Determine the [x, y] coordinate at the center of the cell enclosing the given text.  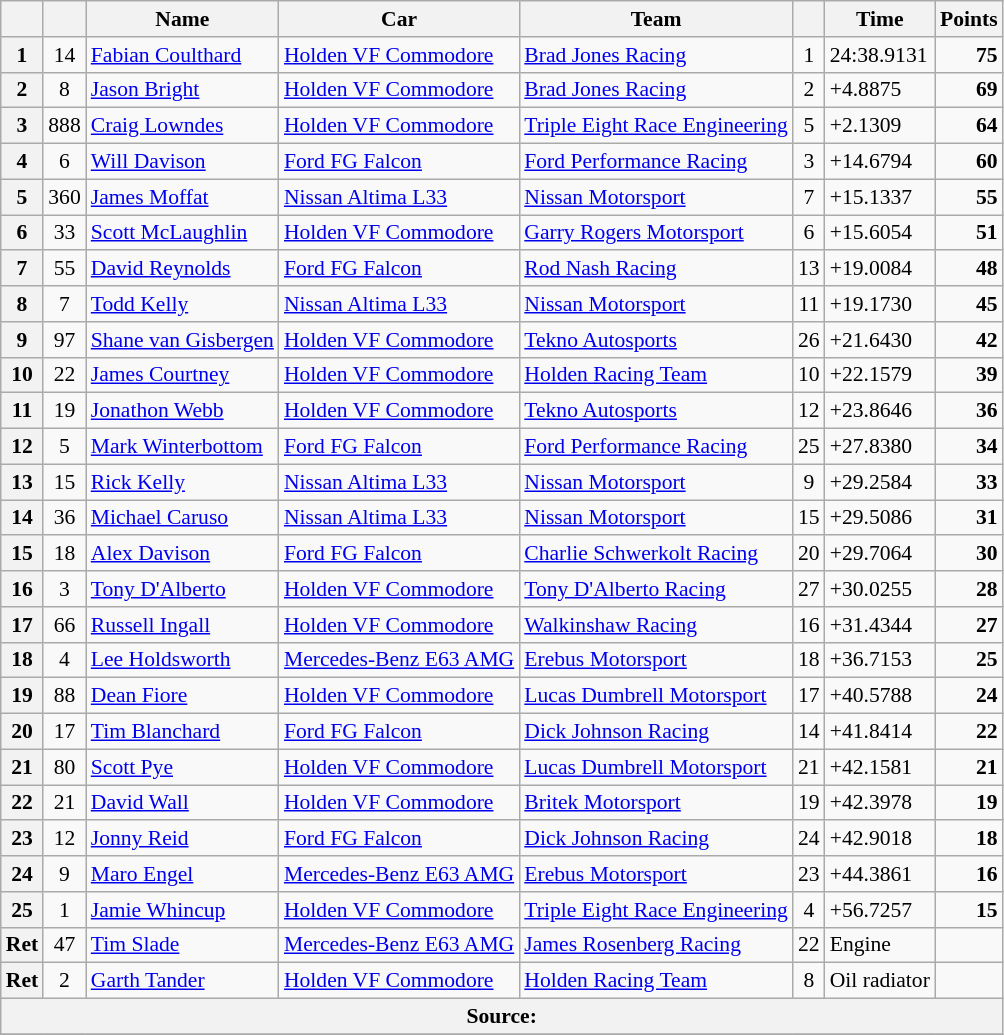
Tony D'Alberto [182, 589]
+30.0255 [880, 589]
+14.6794 [880, 162]
David Wall [182, 803]
Jonny Reid [182, 839]
+21.6430 [880, 340]
Craig Lowndes [182, 126]
+29.5086 [880, 518]
Fabian Coulthard [182, 55]
+44.3861 [880, 874]
30 [969, 554]
888 [64, 126]
+27.8380 [880, 447]
Source: [502, 1017]
64 [969, 126]
+4.8875 [880, 90]
+29.2584 [880, 482]
Team [656, 19]
+19.1730 [880, 304]
66 [64, 625]
47 [64, 945]
Tim Slade [182, 945]
James Courtney [182, 375]
Rick Kelly [182, 482]
Points [969, 19]
Charlie Schwerkolt Racing [656, 554]
+22.1579 [880, 375]
Todd Kelly [182, 304]
60 [969, 162]
Tim Blanchard [182, 732]
Maro Engel [182, 874]
Tony D'Alberto Racing [656, 589]
Scott McLaughlin [182, 233]
Michael Caruso [182, 518]
+41.8414 [880, 732]
Garth Tander [182, 981]
Mark Winterbottom [182, 447]
Oil radiator [880, 981]
James Rosenberg Racing [656, 945]
+19.0084 [880, 269]
+40.5788 [880, 696]
+56.7257 [880, 910]
Alex Davison [182, 554]
Lee Holdsworth [182, 660]
Will Davison [182, 162]
Car [399, 19]
88 [64, 696]
+2.1309 [880, 126]
+29.7064 [880, 554]
24:38.9131 [880, 55]
Time [880, 19]
Dean Fiore [182, 696]
42 [969, 340]
31 [969, 518]
+36.7153 [880, 660]
34 [969, 447]
Rod Nash Racing [656, 269]
+15.1337 [880, 197]
97 [64, 340]
45 [969, 304]
69 [969, 90]
51 [969, 233]
David Reynolds [182, 269]
Garry Rogers Motorsport [656, 233]
+23.8646 [880, 411]
+42.3978 [880, 803]
Walkinshaw Racing [656, 625]
+42.9018 [880, 839]
80 [64, 767]
360 [64, 197]
Scott Pye [182, 767]
+15.6054 [880, 233]
+42.1581 [880, 767]
Jonathon Webb [182, 411]
Russell Ingall [182, 625]
Engine [880, 945]
Britek Motorsport [656, 803]
Jason Bright [182, 90]
James Moffat [182, 197]
Name [182, 19]
48 [969, 269]
Jamie Whincup [182, 910]
26 [809, 340]
39 [969, 375]
28 [969, 589]
75 [969, 55]
Shane van Gisbergen [182, 340]
+31.4344 [880, 625]
